Identify which cell holds the provided text, then report its (x, y) central coordinate. 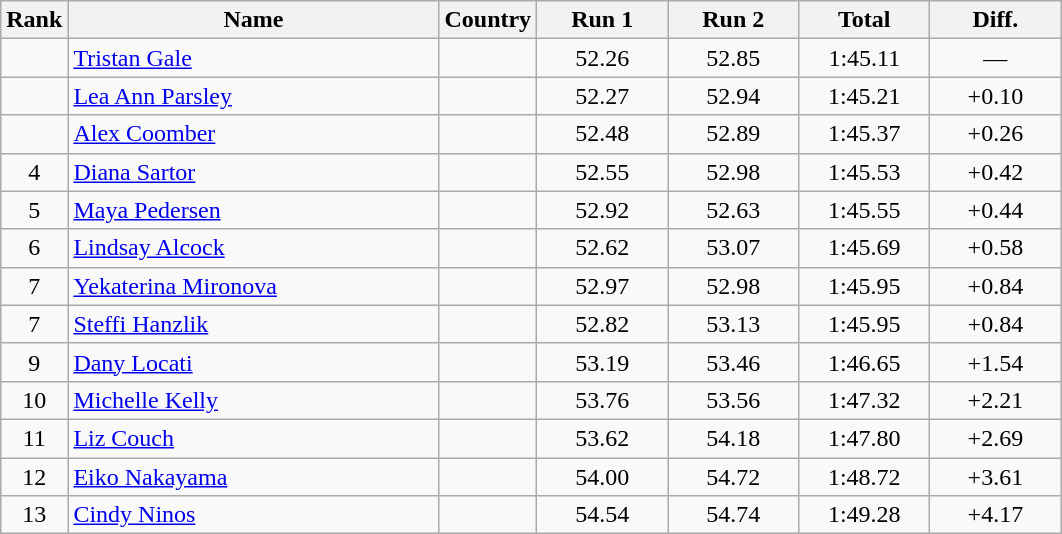
+0.44 (996, 210)
Lindsay Alcock (254, 248)
53.46 (734, 362)
4 (34, 172)
11 (34, 438)
54.74 (734, 515)
Total (864, 20)
1:47.32 (864, 400)
1:45.21 (864, 96)
1:49.28 (864, 515)
1:46.65 (864, 362)
1:45.11 (864, 58)
Run 2 (734, 20)
9 (34, 362)
Cindy Ninos (254, 515)
52.62 (602, 248)
53.56 (734, 400)
13 (34, 515)
12 (34, 477)
Diana Sartor (254, 172)
1:45.53 (864, 172)
Dany Locati (254, 362)
+2.69 (996, 438)
+4.17 (996, 515)
Eiko Nakayama (254, 477)
+1.54 (996, 362)
+0.10 (996, 96)
52.55 (602, 172)
1:45.37 (864, 134)
Liz Couch (254, 438)
10 (34, 400)
54.72 (734, 477)
Run 1 (602, 20)
53.13 (734, 324)
+0.42 (996, 172)
53.07 (734, 248)
Country (488, 20)
6 (34, 248)
52.92 (602, 210)
52.82 (602, 324)
52.27 (602, 96)
53.19 (602, 362)
52.94 (734, 96)
Yekaterina Mironova (254, 286)
5 (34, 210)
+2.21 (996, 400)
54.54 (602, 515)
1:48.72 (864, 477)
Michelle Kelly (254, 400)
1:45.55 (864, 210)
52.63 (734, 210)
Name (254, 20)
54.18 (734, 438)
1:47.80 (864, 438)
Maya Pedersen (254, 210)
+0.26 (996, 134)
+0.58 (996, 248)
52.97 (602, 286)
52.48 (602, 134)
Alex Coomber (254, 134)
Lea Ann Parsley (254, 96)
Rank (34, 20)
53.62 (602, 438)
1:45.69 (864, 248)
Diff. (996, 20)
53.76 (602, 400)
54.00 (602, 477)
+3.61 (996, 477)
— (996, 58)
Steffi Hanzlik (254, 324)
52.26 (602, 58)
52.85 (734, 58)
52.89 (734, 134)
Tristan Gale (254, 58)
